Locate the cell with the specified text and output its (x, y) center coordinate. 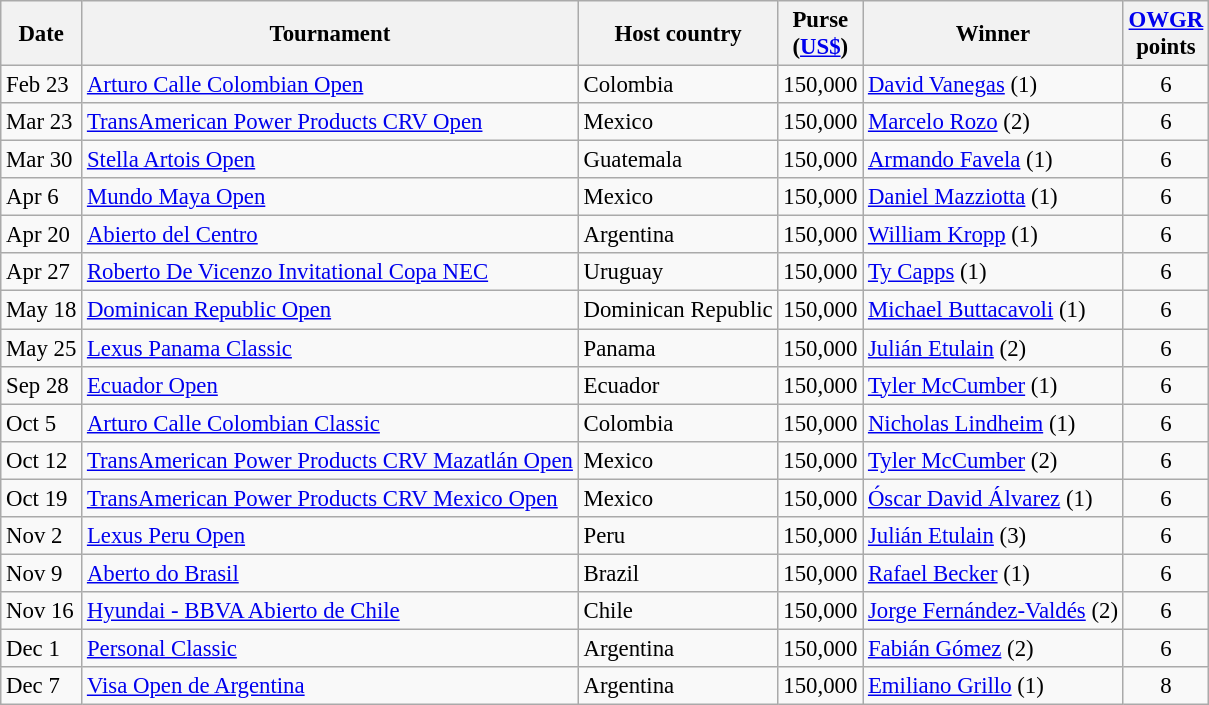
Chile (678, 611)
Oct 19 (42, 498)
Host country (678, 34)
Óscar David Álvarez (1) (994, 498)
Nov 9 (42, 573)
Abierto del Centro (330, 235)
TransAmerican Power Products CRV Mazatlán Open (330, 460)
Hyundai - BBVA Abierto de Chile (330, 611)
William Kropp (1) (994, 235)
Mar 23 (42, 122)
Ecuador (678, 385)
Oct 12 (42, 460)
Nov 2 (42, 536)
Oct 5 (42, 423)
Nicholas Lindheim (1) (994, 423)
Mundo Maya Open (330, 197)
Julián Etulain (3) (994, 536)
Apr 20 (42, 235)
Aberto do Brasil (330, 573)
Fabián Gómez (2) (994, 648)
Arturo Calle Colombian Classic (330, 423)
Ecuador Open (330, 385)
Panama (678, 348)
Lexus Panama Classic (330, 348)
8 (1166, 686)
David Vanegas (1) (994, 85)
Feb 23 (42, 85)
Lexus Peru Open (330, 536)
Tyler McCumber (2) (994, 460)
Sep 28 (42, 385)
Jorge Fernández-Valdés (2) (994, 611)
Armando Favela (1) (994, 160)
Brazil (678, 573)
Julián Etulain (2) (994, 348)
TransAmerican Power Products CRV Mexico Open (330, 498)
Dominican Republic Open (330, 310)
Guatemala (678, 160)
Dominican Republic (678, 310)
Dec 1 (42, 648)
Roberto De Vicenzo Invitational Copa NEC (330, 273)
OWGRpoints (1166, 34)
Winner (994, 34)
Nov 16 (42, 611)
May 18 (42, 310)
Apr 6 (42, 197)
Michael Buttacavoli (1) (994, 310)
Tournament (330, 34)
Mar 30 (42, 160)
Rafael Becker (1) (994, 573)
Purse(US$) (820, 34)
Personal Classic (330, 648)
Date (42, 34)
Tyler McCumber (1) (994, 385)
Ty Capps (1) (994, 273)
Emiliano Grillo (1) (994, 686)
Arturo Calle Colombian Open (330, 85)
May 25 (42, 348)
Daniel Mazziotta (1) (994, 197)
Peru (678, 536)
TransAmerican Power Products CRV Open (330, 122)
Apr 27 (42, 273)
Visa Open de Argentina (330, 686)
Marcelo Rozo (2) (994, 122)
Uruguay (678, 273)
Stella Artois Open (330, 160)
Dec 7 (42, 686)
